From the cell containing the given text, extract its center point as (x, y) coordinate. 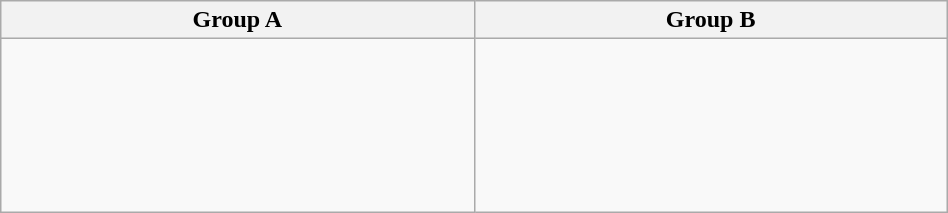
Group B (710, 20)
Group A (238, 20)
